Extract the [x, y] coordinate from the center of the cell holding the provided text.  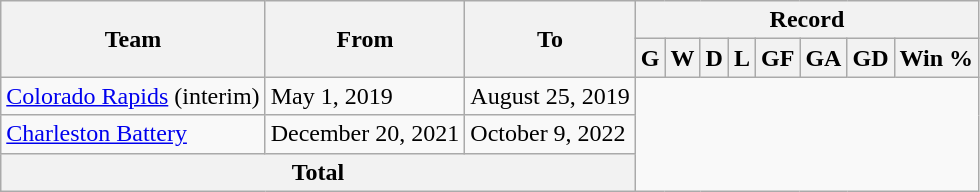
Win % [936, 58]
D [714, 58]
Charleston Battery [133, 134]
To [550, 39]
From [365, 39]
May 1, 2019 [365, 96]
Total [318, 172]
August 25, 2019 [550, 96]
GF [777, 58]
G [650, 58]
GA [824, 58]
October 9, 2022 [550, 134]
Team [133, 39]
W [682, 58]
Colorado Rapids (interim) [133, 96]
GD [870, 58]
Record [806, 20]
L [742, 58]
December 20, 2021 [365, 134]
